Scan for the cell matching the given text and deliver its (x, y) coordinate at center. 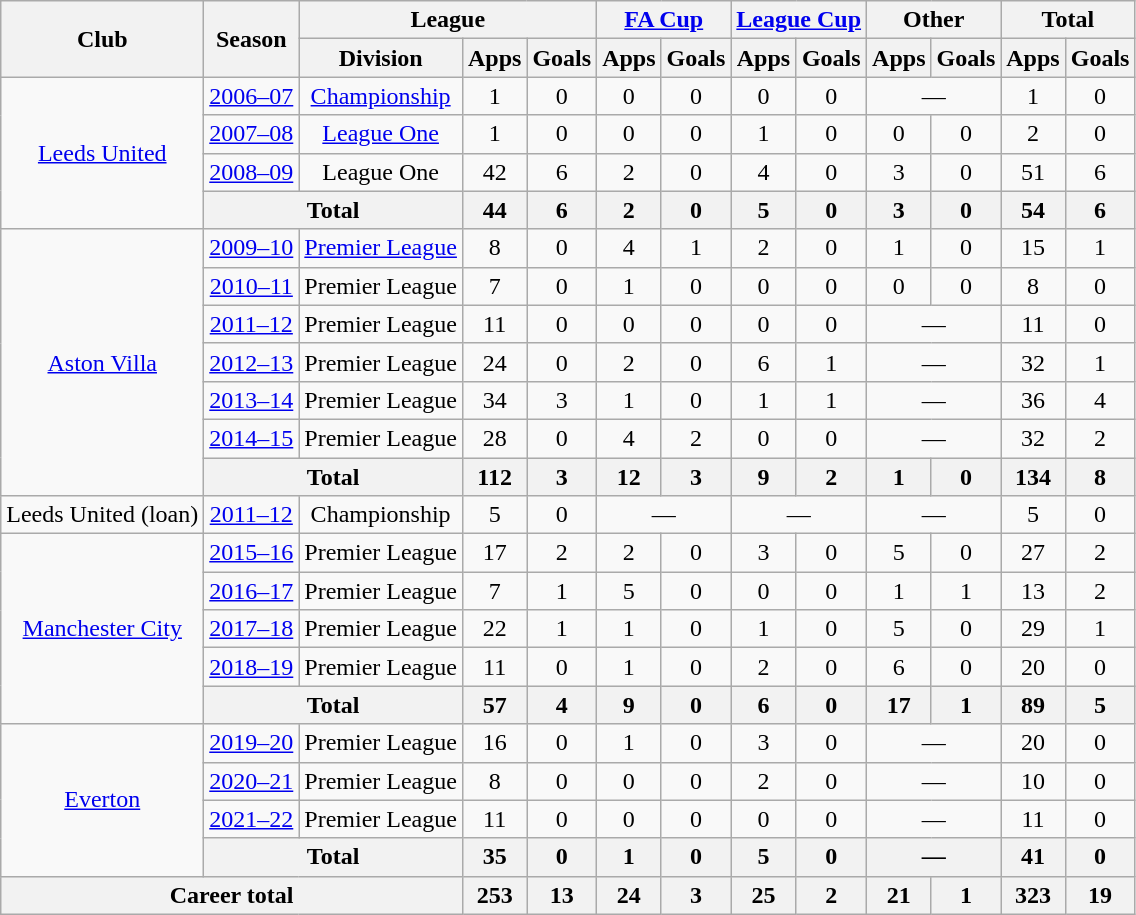
57 (494, 705)
21 (899, 895)
Club (102, 39)
2013–14 (252, 400)
2015–16 (252, 553)
Aston Villa (102, 362)
15 (1033, 248)
2007–08 (252, 134)
Leeds United (loan) (102, 515)
2021–22 (252, 819)
League (448, 20)
44 (494, 210)
25 (764, 895)
89 (1033, 705)
2008–09 (252, 172)
2017–18 (252, 629)
51 (1033, 172)
12 (629, 477)
2018–19 (252, 667)
22 (494, 629)
Season (252, 39)
10 (1033, 781)
34 (494, 400)
19 (1100, 895)
FA Cup (664, 20)
Leeds United (102, 153)
54 (1033, 210)
42 (494, 172)
Manchester City (102, 629)
323 (1033, 895)
29 (1033, 629)
35 (494, 857)
134 (1033, 477)
27 (1033, 553)
Other (934, 20)
2009–10 (252, 248)
Division (381, 58)
36 (1033, 400)
41 (1033, 857)
16 (494, 743)
Career total (232, 895)
2014–15 (252, 438)
2006–07 (252, 96)
2016–17 (252, 591)
112 (494, 477)
2012–13 (252, 362)
2010–11 (252, 286)
253 (494, 895)
2020–21 (252, 781)
28 (494, 438)
League Cup (799, 20)
2019–20 (252, 743)
Everton (102, 800)
